Return the [X, Y] coordinate for the center point of the cell that contains the specified text.  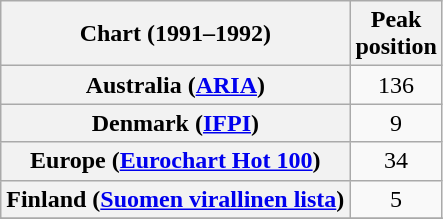
34 [396, 161]
Peakposition [396, 34]
Denmark (IFPI) [176, 123]
Chart (1991–1992) [176, 34]
5 [396, 199]
9 [396, 123]
Australia (ARIA) [176, 85]
Europe (Eurochart Hot 100) [176, 161]
Finland (Suomen virallinen lista) [176, 199]
136 [396, 85]
